Identify which cell holds the provided text, then report its (X, Y) central coordinate. 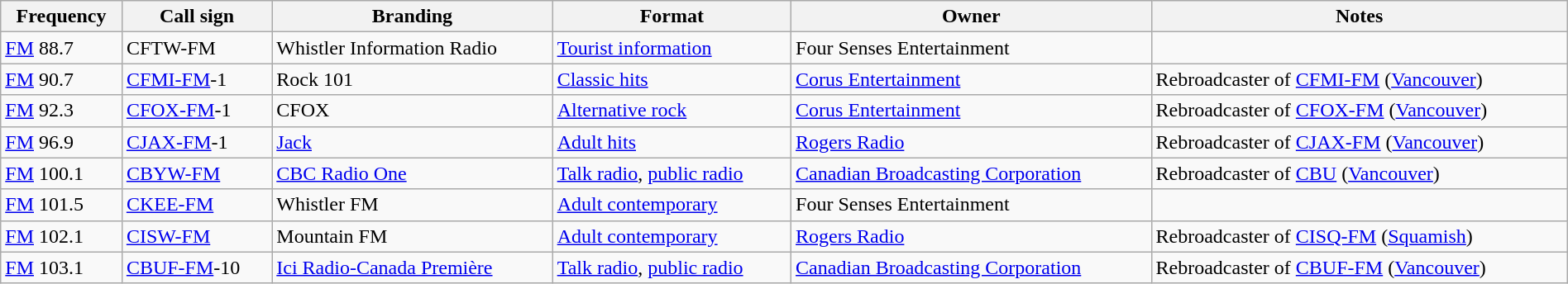
FM 100.1 (61, 173)
Branding (412, 17)
Rebroadcaster of CJAX-FM (Vancouver) (1360, 142)
Owner (971, 17)
Tourist information (672, 48)
Adult hits (672, 142)
Rebroadcaster of CBUF-FM (Vancouver) (1360, 267)
Rebroadcaster of CFMI-FM (Vancouver) (1360, 79)
FM 101.5 (61, 205)
Format (672, 17)
CJAX-FM-1 (197, 142)
Mountain FM (412, 236)
CISW-FM (197, 236)
FM 96.9 (61, 142)
Rock 101 (412, 79)
FM 103.1 (61, 267)
Notes (1360, 17)
Frequency (61, 17)
FM 88.7 (61, 48)
CFOX (412, 111)
Rebroadcaster of CBU (Vancouver) (1360, 173)
CKEE-FM (197, 205)
Rebroadcaster of CFOX-FM (Vancouver) (1360, 111)
Jack (412, 142)
Alternative rock (672, 111)
Ici Radio-Canada Première (412, 267)
CBUF-FM-10 (197, 267)
Call sign (197, 17)
Classic hits (672, 79)
CFMI-FM-1 (197, 79)
FM 90.7 (61, 79)
CFOX-FM-1 (197, 111)
Rebroadcaster of CISQ-FM (Squamish) (1360, 236)
Whistler FM (412, 205)
CBYW-FM (197, 173)
Whistler Information Radio (412, 48)
CFTW-FM (197, 48)
FM 102.1 (61, 236)
FM 92.3 (61, 111)
CBC Radio One (412, 173)
